Locate the cell with the specified text and output its [x, y] center coordinate. 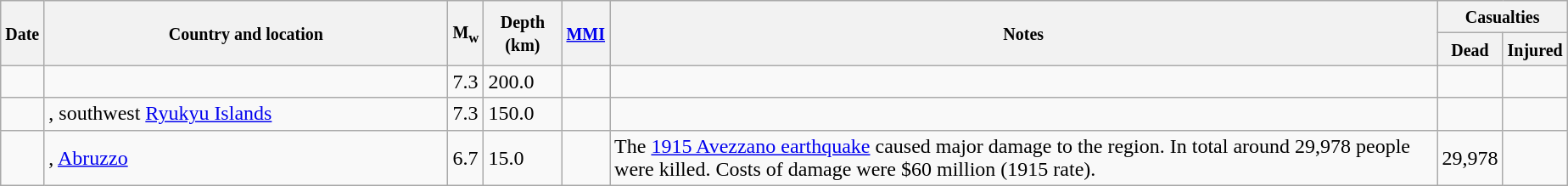
Depth (km) [523, 33]
Dead [1470, 49]
200.0 [523, 82]
MMI [585, 33]
Country and location [246, 33]
29,978 [1470, 158]
Notes [1023, 33]
, southwest Ryukyu Islands [246, 114]
, Abruzzo [246, 158]
6.7 [466, 158]
Casualties [1502, 17]
Mw [466, 33]
15.0 [523, 158]
Injured [1535, 49]
150.0 [523, 114]
Date [22, 33]
